Identify which cell holds the provided text, then report its (X, Y) central coordinate. 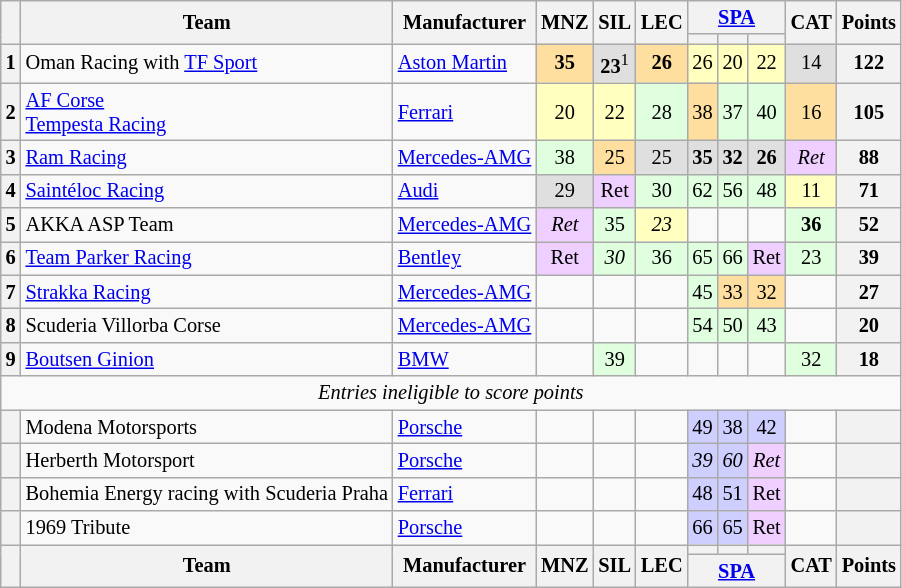
49 (703, 427)
Bohemia Energy racing with Scuderia Praha (207, 494)
18 (869, 359)
45 (703, 292)
16 (812, 112)
8 (11, 326)
11 (812, 191)
Saintéloc Racing (207, 191)
71 (869, 191)
28 (662, 112)
27 (869, 292)
33 (733, 292)
40 (767, 112)
122 (869, 64)
54 (703, 326)
52 (869, 225)
BMW (464, 359)
Aston Martin (464, 64)
Herberth Motorsport (207, 460)
56 (733, 191)
50 (733, 326)
Modena Motorsports (207, 427)
Scuderia Villorba Corse (207, 326)
60 (733, 460)
AKKA ASP Team (207, 225)
Boutsen Ginion (207, 359)
3 (11, 157)
2 (11, 112)
9 (11, 359)
1 (11, 64)
29 (564, 191)
37 (733, 112)
1969 Tribute (207, 527)
231 (614, 64)
51 (733, 494)
AF Corse Tempesta Racing (207, 112)
6 (11, 258)
Ram Racing (207, 157)
43 (767, 326)
Team Parker Racing (207, 258)
42 (767, 427)
4 (11, 191)
Audi (464, 191)
62 (703, 191)
14 (812, 64)
Oman Racing with TF Sport (207, 64)
5 (11, 225)
Bentley (464, 258)
Entries ineligible to score points (451, 393)
Strakka Racing (207, 292)
88 (869, 157)
105 (869, 112)
7 (11, 292)
